Extract the (x, y) coordinate from the center of the cell holding the provided text.  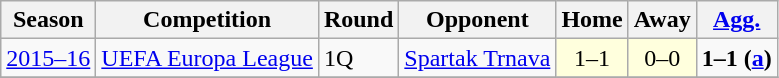
Spartak Trnava (478, 58)
2015–16 (48, 58)
Round (358, 20)
1–1 (a) (736, 58)
Away (662, 20)
Opponent (478, 20)
Season (48, 20)
1–1 (592, 58)
UEFA Europa League (208, 58)
1Q (358, 58)
Home (592, 20)
Agg. (736, 20)
0–0 (662, 58)
Competition (208, 20)
